Capture the cell that displays the provided text and extract its (X, Y) central coordinate. 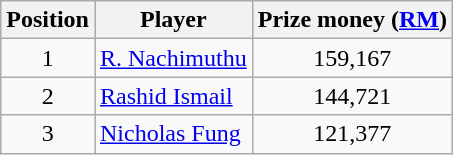
Nicholas Fung (173, 134)
2 (48, 96)
Player (173, 20)
144,721 (352, 96)
Rashid Ismail (173, 96)
Position (48, 20)
3 (48, 134)
1 (48, 58)
121,377 (352, 134)
159,167 (352, 58)
Prize money (RM) (352, 20)
R. Nachimuthu (173, 58)
